Provide the (x, y) coordinate of the cell's center where the given text is located.  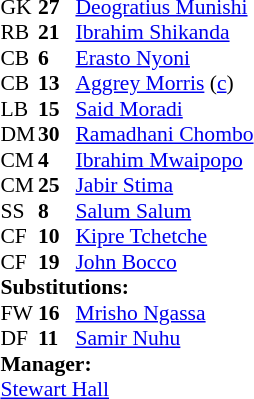
6 (57, 58)
25 (57, 185)
Manager: (126, 364)
Mrisho Ngassa (164, 313)
4 (57, 160)
21 (57, 33)
Kipre Tchetche (164, 237)
19 (57, 262)
Samir Nuhu (164, 339)
DM (19, 135)
DF (19, 339)
Ibrahim Mwaipopo (164, 160)
Salum Salum (164, 211)
Said Moradi (164, 109)
10 (57, 237)
FW (19, 313)
15 (57, 109)
LB (19, 109)
John Bocco (164, 262)
16 (57, 313)
Jabir Stima (164, 185)
8 (57, 211)
30 (57, 135)
Aggrey Morris (c) (164, 83)
Erasto Nyoni (164, 58)
Ramadhani Chombo (164, 135)
SS (19, 211)
RB (19, 33)
11 (57, 339)
Substitutions: (126, 287)
Ibrahim Shikanda (164, 33)
13 (57, 83)
